Output the (x, y) coordinate of the center of the cell containing the given text.  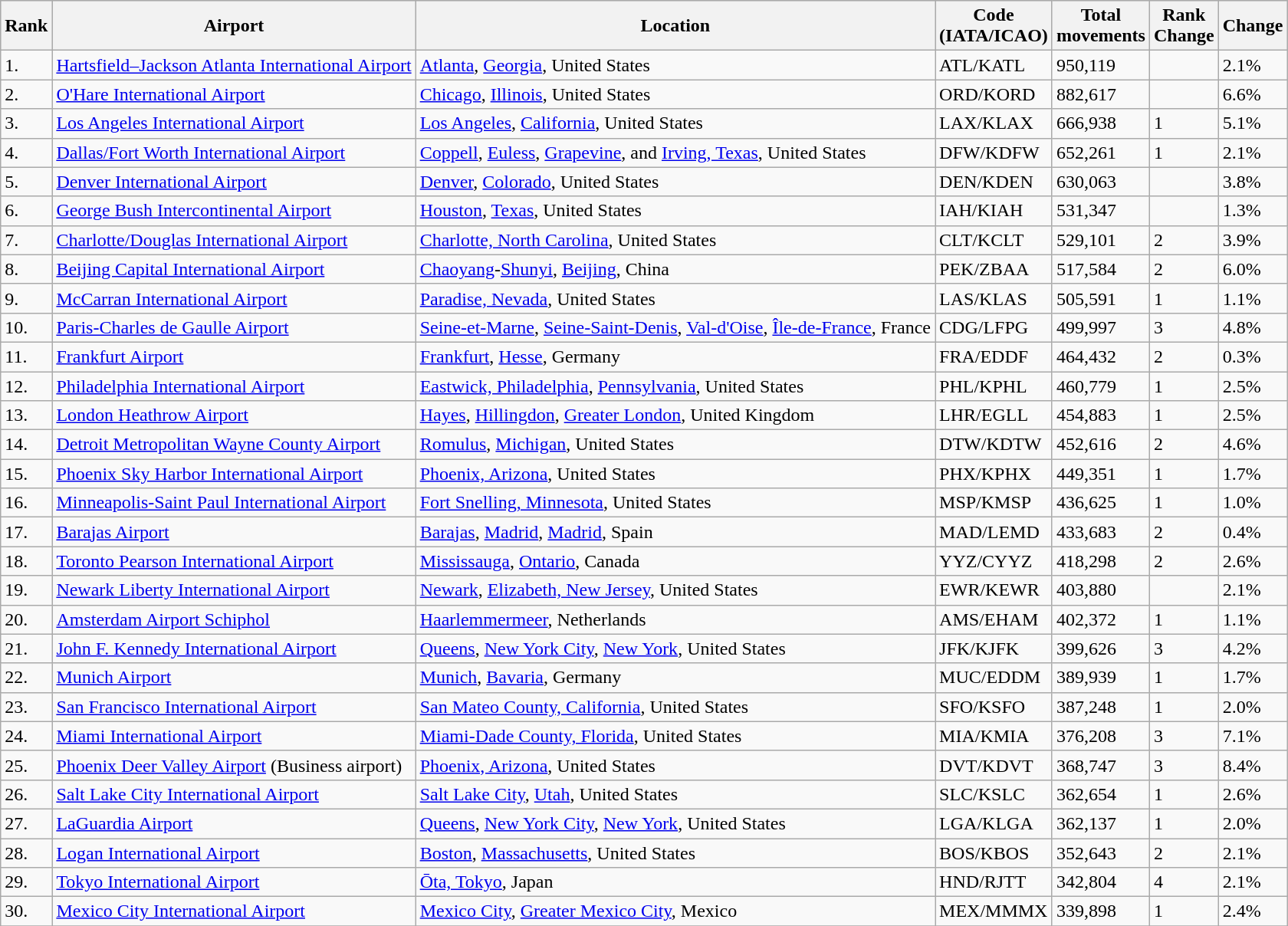
5.1% (1253, 123)
14. (26, 445)
6. (26, 211)
Charlotte, North Carolina, United States (675, 240)
CLT/KCLT (994, 240)
Totalmovements (1101, 26)
Los Angeles, California, United States (675, 123)
7. (26, 240)
28. (26, 853)
McCarran International Airport (234, 298)
Mississauga, Ontario, Canada (675, 561)
Denver International Airport (234, 182)
9. (26, 298)
376,208 (1101, 736)
4.6% (1253, 445)
Detroit Metropolitan Wayne County Airport (234, 445)
MEX/MMMX (994, 911)
499,997 (1101, 327)
Atlanta, Georgia, United States (675, 65)
Tokyo International Airport (234, 882)
Seine-et-Marne, Seine-Saint-Denis, Val-d'Oise, Île-de-France, France (675, 327)
Miami-Dade County, Florida, United States (675, 736)
EWR/KEWR (994, 590)
San Francisco International Airport (234, 707)
Chaoyang-Shunyi, Beijing, China (675, 269)
Hartsfield–Jackson Atlanta International Airport (234, 65)
Airport (234, 26)
22. (26, 678)
MAD/LEMD (994, 532)
352,643 (1101, 853)
16. (26, 503)
SFO/KSFO (994, 707)
17. (26, 532)
399,626 (1101, 649)
LGA/KLGA (994, 823)
MSP/KMSP (994, 503)
433,683 (1101, 532)
3.9% (1253, 240)
MUC/EDDM (994, 678)
Hayes, Hillingdon, Greater London, United Kingdom (675, 415)
454,883 (1101, 415)
387,248 (1101, 707)
RankChange (1184, 26)
882,617 (1101, 94)
3.8% (1253, 182)
CDG/LFPG (994, 327)
505,591 (1101, 298)
4. (26, 153)
Newark Liberty International Airport (234, 590)
Location (675, 26)
Change (1253, 26)
5. (26, 182)
PHL/KPHL (994, 386)
362,137 (1101, 823)
BOS/KBOS (994, 853)
DVT/KDVT (994, 765)
0.3% (1253, 356)
389,939 (1101, 678)
449,351 (1101, 474)
20. (26, 619)
LAX/KLAX (994, 123)
Frankfurt, Hesse, Germany (675, 356)
Rank (26, 26)
531,347 (1101, 211)
436,625 (1101, 503)
Philadelphia International Airport (234, 386)
29. (26, 882)
10. (26, 327)
Mexico City, Greater Mexico City, Mexico (675, 911)
529,101 (1101, 240)
Toronto Pearson International Airport (234, 561)
Los Angeles International Airport (234, 123)
JFK/KJFK (994, 649)
4 (1184, 882)
Phoenix Deer Valley Airport (Business airport) (234, 765)
26. (26, 794)
1. (26, 65)
666,938 (1101, 123)
PEK/ZBAA (994, 269)
Coppell, Euless, Grapevine, and Irving, Texas, United States (675, 153)
Phoenix Sky Harbor International Airport (234, 474)
ORD/KORD (994, 94)
368,747 (1101, 765)
George Bush Intercontinental Airport (234, 211)
30. (26, 911)
13. (26, 415)
Fort Snelling, Minnesota, United States (675, 503)
Munich Airport (234, 678)
339,898 (1101, 911)
630,063 (1101, 182)
21. (26, 649)
London Heathrow Airport (234, 415)
Mexico City International Airport (234, 911)
Code(IATA/ICAO) (994, 26)
LaGuardia Airport (234, 823)
19. (26, 590)
24. (26, 736)
IAH/KIAH (994, 211)
460,779 (1101, 386)
Charlotte/Douglas International Airport (234, 240)
Logan International Airport (234, 853)
San Mateo County, California, United States (675, 707)
Barajas, Madrid, Madrid, Spain (675, 532)
Eastwick, Philadelphia, Pennsylvania, United States (675, 386)
Salt Lake City, Utah, United States (675, 794)
FRA/EDDF (994, 356)
1.0% (1253, 503)
8. (26, 269)
3. (26, 123)
LAS/KLAS (994, 298)
Denver, Colorado, United States (675, 182)
4.8% (1253, 327)
2. (26, 94)
YYZ/CYYZ (994, 561)
SLC/KSLC (994, 794)
402,372 (1101, 619)
Houston, Texas, United States (675, 211)
0.4% (1253, 532)
MIA/KMIA (994, 736)
15. (26, 474)
Boston, Massachusetts, United States (675, 853)
8.4% (1253, 765)
O'Hare International Airport (234, 94)
12. (26, 386)
Amsterdam Airport Schiphol (234, 619)
Ōta, Tokyo, Japan (675, 882)
DFW/KDFW (994, 153)
652,261 (1101, 153)
7.1% (1253, 736)
27. (26, 823)
Barajas Airport (234, 532)
1.3% (1253, 211)
517,584 (1101, 269)
Paris-Charles de Gaulle Airport (234, 327)
Frankfurt Airport (234, 356)
ATL/KATL (994, 65)
AMS/EHAM (994, 619)
PHX/KPHX (994, 474)
Salt Lake City International Airport (234, 794)
Minneapolis-Saint Paul International Airport (234, 503)
362,654 (1101, 794)
4.2% (1253, 649)
Romulus, Michigan, United States (675, 445)
2.4% (1253, 911)
403,880 (1101, 590)
464,432 (1101, 356)
HND/RJTT (994, 882)
418,298 (1101, 561)
25. (26, 765)
Paradise, Nevada, United States (675, 298)
Beijing Capital International Airport (234, 269)
342,804 (1101, 882)
950,119 (1101, 65)
23. (26, 707)
LHR/EGLL (994, 415)
DTW/KDTW (994, 445)
11. (26, 356)
Munich, Bavaria, Germany (675, 678)
452,616 (1101, 445)
DEN/KDEN (994, 182)
Dallas/Fort Worth International Airport (234, 153)
Miami International Airport (234, 736)
Newark, Elizabeth, New Jersey, United States (675, 590)
John F. Kennedy International Airport (234, 649)
Haarlemmermeer, Netherlands (675, 619)
6.6% (1253, 94)
18. (26, 561)
Chicago, Illinois, United States (675, 94)
6.0% (1253, 269)
